Determine the [X, Y] coordinate at the center of the cell enclosing the given text.  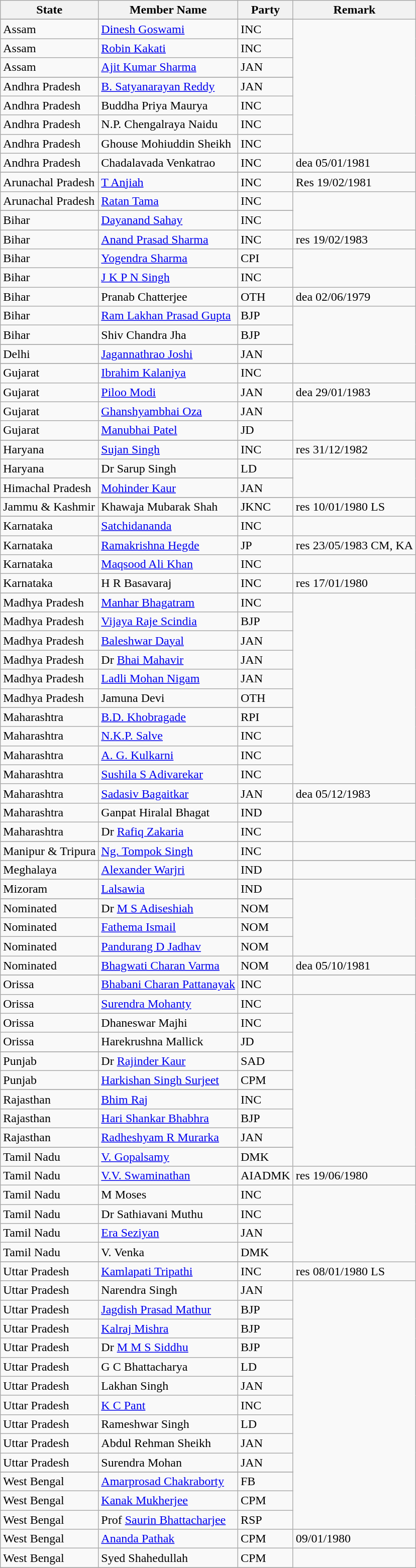
State [49, 10]
Manubhai Patel [168, 430]
Surendra Mohanty [168, 1004]
Dr Sarup Singh [168, 468]
Syed Shahedullah [168, 1558]
Remark [354, 10]
Fathema Ismail [168, 927]
res 31/12/1982 [354, 449]
Sadasiv Bagaitkar [168, 793]
Mizoram [49, 889]
Anand Prasad Sharma [168, 239]
B. Satyanarayan Reddy [168, 86]
Jagannathrao Joshi [168, 354]
N.P. Chengalraya Naidu [168, 125]
N.K.P. Salve [168, 736]
V. Gopalsamy [168, 1156]
Ladli Mohan Nigam [168, 679]
09/01/1980 [354, 1539]
Dinesh Goswami [168, 29]
Vijaya Raje Scindia [168, 622]
Dr Rafiq Zakaria [168, 831]
Radheshyam R Murarka [168, 1137]
Dayanand Sahay [168, 220]
Kalraj Mishra [168, 1329]
res 10/01/1980 LS [354, 507]
RPI [265, 717]
Ajit Kumar Sharma [168, 67]
Party [265, 10]
dea 05/12/1983 [354, 793]
Pandurang D Jadhav [168, 946]
Ng. Tompok Singh [168, 851]
Kanak Mukherjee [168, 1501]
Maqsood Ali Khan [168, 564]
Jammu & Kashmir [49, 507]
res 08/01/1980 LS [354, 1271]
Res 19/02/1981 [354, 182]
Yogendra Sharma [168, 259]
Lakhan Singh [168, 1386]
Chadalavada Venkatrao [168, 163]
Abdul Rehman Sheikh [168, 1443]
Dr Rajinder Kaur [168, 1061]
Khawaja Mubarak Shah [168, 507]
Dr Bhai Mahavir [168, 660]
H R Basavaraj [168, 583]
res 19/06/1980 [354, 1176]
T Anjiah [168, 182]
Ghouse Mohiuddin Sheikh [168, 144]
Harkishan Singh Surjeet [168, 1080]
Narendra Singh [168, 1290]
JP [265, 545]
AIADMK [265, 1176]
Amarprosad Chakraborty [168, 1482]
Surendra Mohan [168, 1463]
Meghalaya [49, 870]
Ibrahim Kalaniya [168, 373]
SAD [265, 1061]
Ramakrishna Hegde [168, 545]
Member Name [168, 10]
res 19/02/1983 [354, 239]
Kamlapati Tripathi [168, 1271]
Himachal Pradesh [49, 488]
Buddha Priya Maurya [168, 105]
Delhi [49, 354]
Ghanshyambhai Oza [168, 411]
Dhaneswar Majhi [168, 1023]
Robin Kakati [168, 48]
Ganpat Hiralal Bhagat [168, 812]
V. Venka [168, 1252]
Ratan Tama [168, 201]
K C Pant [168, 1405]
Ram Lakhan Prasad Gupta [168, 316]
Jagdish Prasad Mathur [168, 1309]
res 17/01/1980 [354, 583]
Ananda Pathak [168, 1539]
dea 05/01/1981 [354, 163]
V.V. Swaminathan [168, 1176]
Bhabani Charan Pattanayak [168, 985]
J K P N Singh [168, 278]
Jamuna Devi [168, 698]
Rameshwar Singh [168, 1424]
Shiv Chandra Jha [168, 335]
A. G. Kulkarni [168, 755]
Piloo Modi [168, 392]
dea 02/06/1979 [354, 297]
M Moses [168, 1195]
Dr M M S Siddhu [168, 1348]
dea 05/10/1981 [354, 966]
RSP [265, 1520]
Bhim Raj [168, 1099]
Mohinder Kaur [168, 488]
JKNC [265, 507]
Dr M S Adiseshiah [168, 908]
Prof Saurin Bhattacharjee [168, 1520]
FB [265, 1482]
res 23/05/1983 CM, KA [354, 545]
Manipur & Tripura [49, 851]
Harekrushna Mallick [168, 1042]
Hari Shankar Bhabhra [168, 1118]
Lalsawia [168, 889]
G C Bhattacharya [168, 1367]
CPI [265, 259]
Era Seziyan [168, 1233]
Manhar Bhagatram [168, 602]
Alexander Warjri [168, 870]
Baleshwar Dayal [168, 641]
Dr Sathiavani Muthu [168, 1214]
B.D. Khobragade [168, 717]
Sujan Singh [168, 449]
dea 29/01/1983 [354, 392]
Pranab Chatterjee [168, 297]
Bhagwati Charan Varma [168, 966]
Satchidananda [168, 526]
Sushila S Adivarekar [168, 774]
